Determine the (X, Y) coordinate at the center of the cell enclosing the given text.  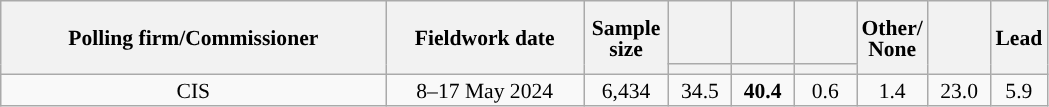
Lead (1018, 38)
34.5 (700, 90)
23.0 (960, 90)
1.4 (892, 90)
8–17 May 2024 (485, 90)
Polling firm/Commissioner (194, 38)
CIS (194, 90)
5.9 (1018, 90)
0.6 (826, 90)
Other/None (892, 38)
Fieldwork date (485, 38)
6,434 (626, 90)
40.4 (762, 90)
Sample size (626, 38)
